Determine the (X, Y) coordinate at the center of the cell enclosing the given text.  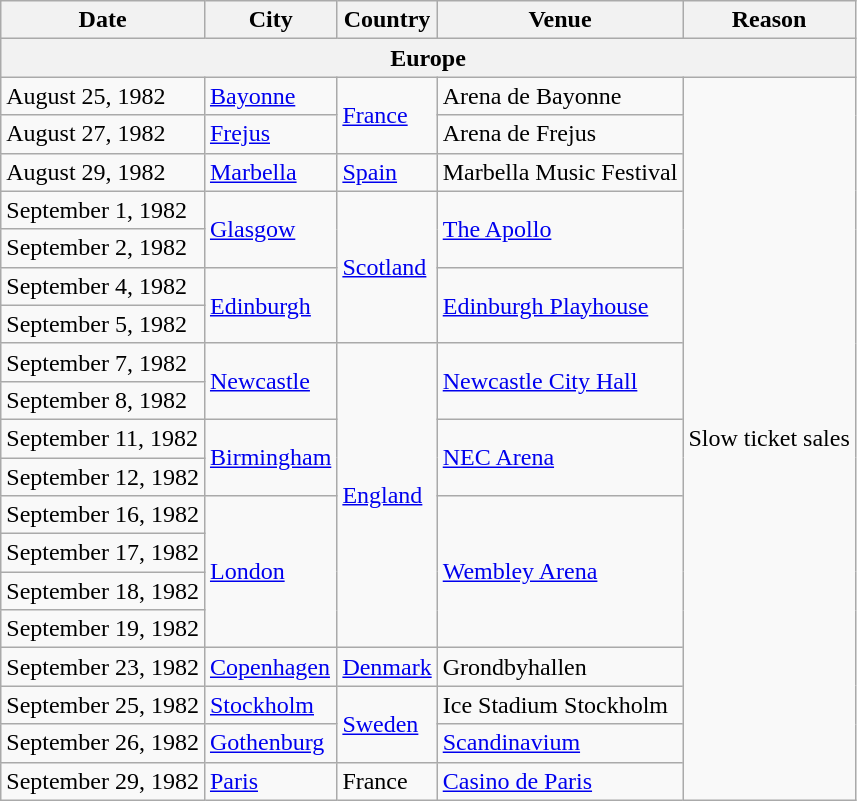
Paris (270, 781)
September 18, 1982 (103, 591)
Ice Stadium Stockholm (560, 705)
September 25, 1982 (103, 705)
Newcastle (270, 381)
Spain (387, 172)
England (387, 495)
September 23, 1982 (103, 667)
Denmark (387, 667)
Europe (428, 58)
Marbella (270, 172)
September 16, 1982 (103, 515)
September 19, 1982 (103, 629)
Casino de Paris (560, 781)
September 8, 1982 (103, 400)
September 26, 1982 (103, 743)
Reason (769, 20)
Slow ticket sales (769, 438)
Sweden (387, 724)
Marbella Music Festival (560, 172)
Arena de Bayonne (560, 96)
August 27, 1982 (103, 134)
September 2, 1982 (103, 248)
Grondbyhallen (560, 667)
Birmingham (270, 457)
Date (103, 20)
Edinburgh Playhouse (560, 305)
September 12, 1982 (103, 477)
Glasgow (270, 229)
Wembley Arena (560, 572)
September 11, 1982 (103, 438)
September 4, 1982 (103, 286)
Scandinavium (560, 743)
Copenhagen (270, 667)
Newcastle City Hall (560, 381)
London (270, 572)
Arena de Frejus (560, 134)
August 29, 1982 (103, 172)
City (270, 20)
Country (387, 20)
NEC Arena (560, 457)
The Apollo (560, 229)
Stockholm (270, 705)
Frejus (270, 134)
Edinburgh (270, 305)
September 17, 1982 (103, 553)
Bayonne (270, 96)
August 25, 1982 (103, 96)
Scotland (387, 267)
September 29, 1982 (103, 781)
September 1, 1982 (103, 210)
September 5, 1982 (103, 324)
Venue (560, 20)
September 7, 1982 (103, 362)
Gothenburg (270, 743)
